Find where the given text appears and provide that cell's center as (X, Y) coordinate. 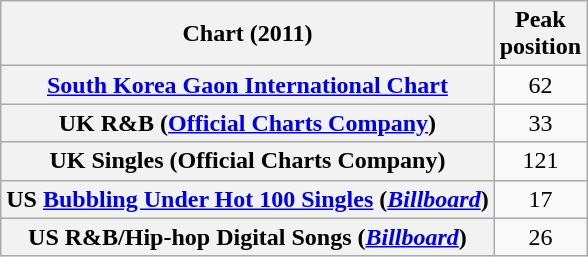
121 (540, 161)
South Korea Gaon International Chart (248, 85)
UK R&B (Official Charts Company) (248, 123)
62 (540, 85)
UK Singles (Official Charts Company) (248, 161)
17 (540, 199)
US R&B/Hip-hop Digital Songs (Billboard) (248, 237)
26 (540, 237)
Peakposition (540, 34)
Chart (2011) (248, 34)
US Bubbling Under Hot 100 Singles (Billboard) (248, 199)
33 (540, 123)
